Find where the given text appears and provide that cell's center as (X, Y) coordinate. 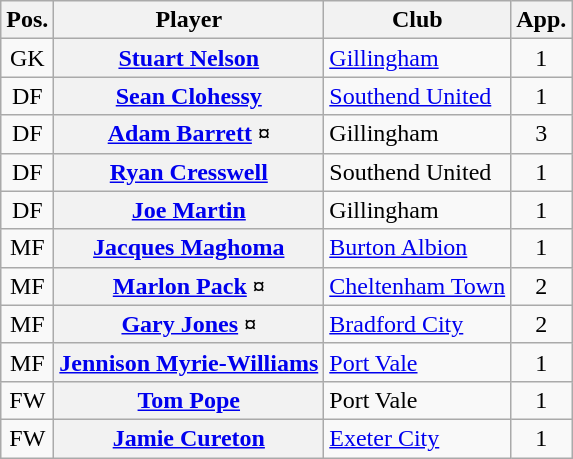
Cheltenham Town (418, 286)
Pos. (28, 20)
3 (542, 134)
GK (28, 58)
Jacques Maghoma (189, 248)
Adam Barrett ¤ (189, 134)
Player (189, 20)
Club (418, 20)
Jennison Myrie-Williams (189, 362)
Tom Pope (189, 400)
App. (542, 20)
Joe Martin (189, 210)
Burton Albion (418, 248)
Gary Jones ¤ (189, 324)
Stuart Nelson (189, 58)
Exeter City (418, 438)
Sean Clohessy (189, 96)
Bradford City (418, 324)
Jamie Cureton (189, 438)
Marlon Pack ¤ (189, 286)
Ryan Cresswell (189, 172)
